For the text-containing cell, return its midpoint in [x, y] coordinate format. 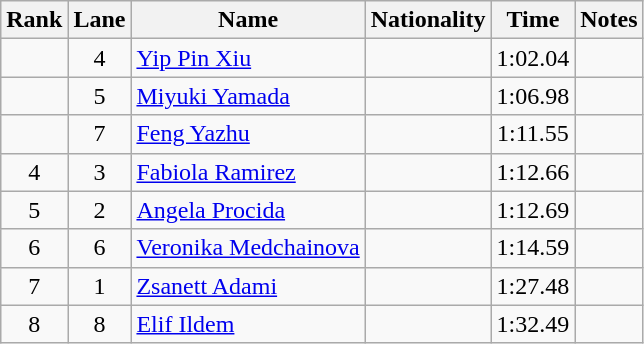
Nationality [428, 20]
Zsanett Adami [248, 286]
Veronika Medchainova [248, 248]
2 [100, 210]
Fabiola Ramirez [248, 172]
Time [533, 20]
Miyuki Yamada [248, 96]
1:12.69 [533, 210]
Feng Yazhu [248, 134]
1:02.04 [533, 58]
1:11.55 [533, 134]
1:32.49 [533, 324]
Elif Ildem [248, 324]
Notes [609, 20]
3 [100, 172]
1:12.66 [533, 172]
Lane [100, 20]
Yip Pin Xiu [248, 58]
1:27.48 [533, 286]
1:14.59 [533, 248]
Rank [34, 20]
Name [248, 20]
Angela Procida [248, 210]
1:06.98 [533, 96]
1 [100, 286]
